Return the (x, y) coordinate for the center point of the cell that contains the specified text.  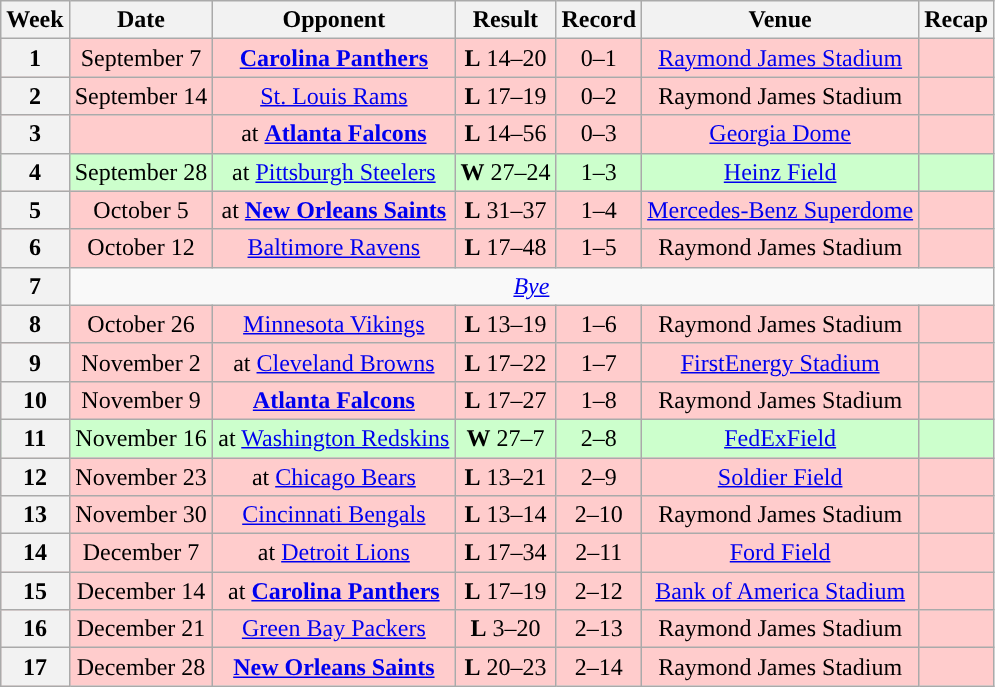
Bye (532, 286)
at Pittsburgh Steelers (334, 172)
L 20–23 (506, 667)
Baltimore Ravens (334, 248)
at Chicago Bears (334, 477)
L 17–27 (506, 400)
November 2 (141, 362)
Carolina Panthers (334, 58)
7 (35, 286)
Heinz Field (780, 172)
W 27–24 (506, 172)
0–2 (599, 96)
2 (35, 96)
L 17–22 (506, 362)
Cincinnati Bengals (334, 515)
2–14 (599, 667)
16 (35, 629)
St. Louis Rams (334, 96)
at New Orleans Saints (334, 210)
L 31–37 (506, 210)
November 23 (141, 477)
2–13 (599, 629)
L 17–34 (506, 553)
Recap (956, 20)
L 17–48 (506, 248)
5 (35, 210)
at Detroit Lions (334, 553)
at Washington Redskins (334, 438)
6 (35, 248)
at Carolina Panthers (334, 591)
Minnesota Vikings (334, 324)
14 (35, 553)
December 21 (141, 629)
Opponent (334, 20)
10 (35, 400)
2–9 (599, 477)
8 (35, 324)
2–10 (599, 515)
3 (35, 134)
October 26 (141, 324)
1 (35, 58)
Date (141, 20)
Bank of America Stadium (780, 591)
1–3 (599, 172)
1–4 (599, 210)
1–7 (599, 362)
2–8 (599, 438)
1–6 (599, 324)
9 (35, 362)
12 (35, 477)
W 27–7 (506, 438)
September 28 (141, 172)
L 3–20 (506, 629)
11 (35, 438)
0–1 (599, 58)
15 (35, 591)
FirstEnergy Stadium (780, 362)
November 16 (141, 438)
17 (35, 667)
FedExField (780, 438)
Georgia Dome (780, 134)
Record (599, 20)
Mercedes-Benz Superdome (780, 210)
November 9 (141, 400)
Green Bay Packers (334, 629)
December 28 (141, 667)
2–11 (599, 553)
October 12 (141, 248)
1–8 (599, 400)
December 14 (141, 591)
L 14–56 (506, 134)
Venue (780, 20)
October 5 (141, 210)
L 14–20 (506, 58)
September 7 (141, 58)
4 (35, 172)
1–5 (599, 248)
Soldier Field (780, 477)
at Cleveland Browns (334, 362)
2–12 (599, 591)
December 7 (141, 553)
L 13–14 (506, 515)
November 30 (141, 515)
0–3 (599, 134)
Week (35, 20)
at Atlanta Falcons (334, 134)
New Orleans Saints (334, 667)
Result (506, 20)
Atlanta Falcons (334, 400)
L 13–19 (506, 324)
Ford Field (780, 553)
September 14 (141, 96)
13 (35, 515)
L 13–21 (506, 477)
